Extract the (X, Y) coordinate from the center of the cell holding the provided text.  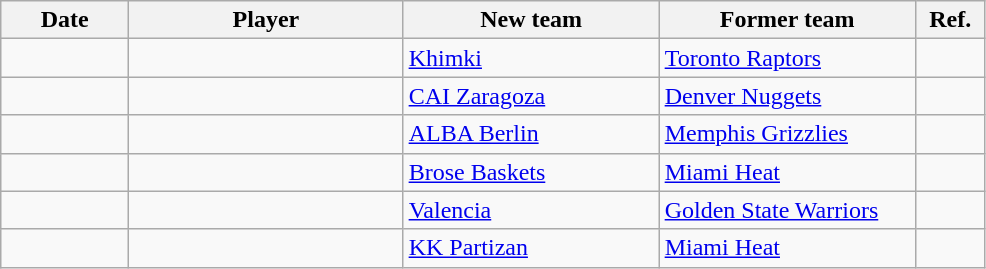
Date (65, 20)
Brose Baskets (531, 172)
Player (266, 20)
Memphis Grizzlies (787, 134)
Toronto Raptors (787, 58)
KK Partizan (531, 248)
Ref. (950, 20)
CAI Zaragoza (531, 96)
Former team (787, 20)
Valencia (531, 210)
Denver Nuggets (787, 96)
Khimki (531, 58)
ALBA Berlin (531, 134)
New team (531, 20)
Golden State Warriors (787, 210)
